Find where the given text appears and provide that cell's center as [x, y] coordinate. 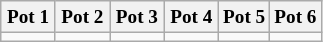
Pot 5 [244, 17]
Pot 3 [137, 17]
Pot 2 [82, 17]
Pot 1 [28, 17]
Pot 6 [296, 17]
Pot 4 [191, 17]
